Capture the cell that displays the provided text and extract its (x, y) central coordinate. 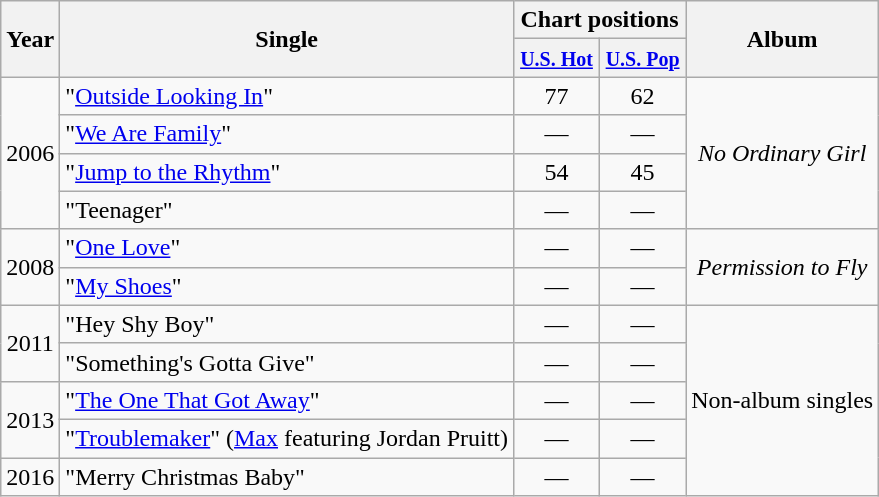
"Jump to the Rhythm" (287, 172)
"Hey Shy Boy" (287, 324)
"Troublemaker" (Max featuring Jordan Pruitt) (287, 438)
62 (643, 96)
"Merry Christmas Baby" (287, 477)
"The One That Got Away" (287, 400)
"Something's Gotta Give" (287, 362)
No Ordinary Girl (782, 153)
2013 (30, 419)
2006 (30, 153)
"Outside Looking In" (287, 96)
Chart positions (599, 20)
2008 (30, 267)
U.S. Pop (643, 58)
77 (556, 96)
Album (782, 39)
"Teenager" (287, 210)
45 (643, 172)
Single (287, 39)
"We Are Family" (287, 134)
Permission to Fly (782, 267)
2016 (30, 477)
2011 (30, 343)
U.S. Hot (556, 58)
Year (30, 39)
"One Love" (287, 248)
"My Shoes" (287, 286)
Non-album singles (782, 400)
54 (556, 172)
